Identify which cell holds the provided text, then report its [X, Y] central coordinate. 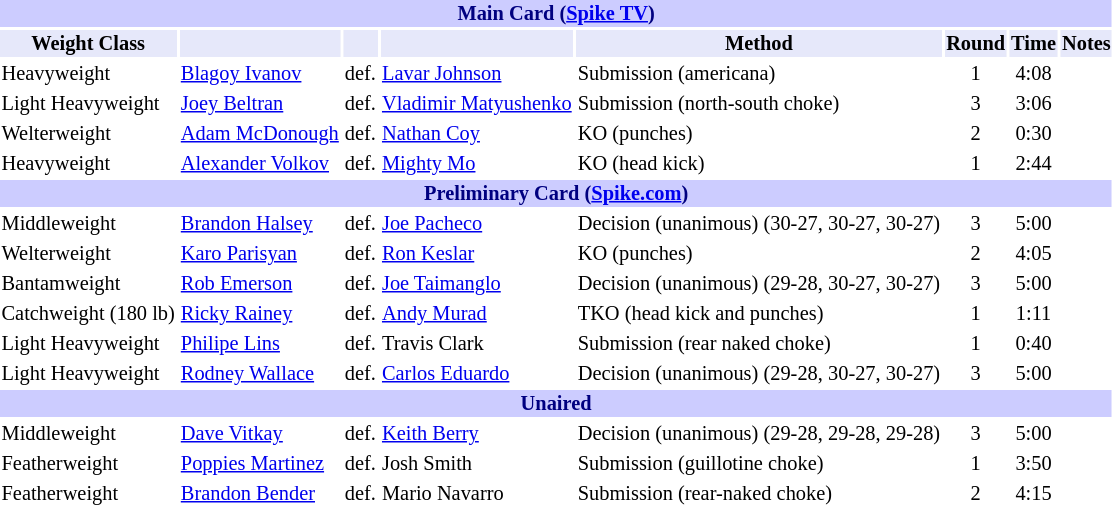
Decision (unanimous) (29-28, 29-28, 29-28) [758, 434]
Rob Emerson [260, 284]
Preliminary Card (Spike.com) [556, 194]
KO (head kick) [758, 164]
Philipe Lins [260, 344]
Submission (north-south choke) [758, 104]
2:44 [1034, 164]
Poppies Martinez [260, 464]
Travis Clark [476, 344]
Decision (unanimous) (30-27, 30-27, 30-27) [758, 224]
Unaired [556, 404]
Method [758, 44]
Main Card (Spike TV) [556, 14]
Submission (guillotine choke) [758, 464]
Time [1034, 44]
Adam McDonough [260, 134]
Vladimir Matyushenko [476, 104]
Brandon Halsey [260, 224]
Ricky Rainey [260, 314]
1:11 [1034, 314]
Lavar Johnson [476, 74]
3:06 [1034, 104]
TKO (head kick and punches) [758, 314]
4:05 [1034, 254]
Rodney Wallace [260, 374]
Karo Parisyan [260, 254]
Weight Class [88, 44]
Joe Pacheco [476, 224]
Bantamweight [88, 284]
Alexander Volkov [260, 164]
Submission (americana) [758, 74]
Submission (rear naked choke) [758, 344]
Joey Beltran [260, 104]
Andy Murad [476, 314]
Mighty Mo [476, 164]
Dave Vitkay [260, 434]
Nathan Coy [476, 134]
Featherweight [88, 464]
Blagoy Ivanov [260, 74]
Joe Taimanglo [476, 284]
3:50 [1034, 464]
0:30 [1034, 134]
4:08 [1034, 74]
Catchweight (180 lb) [88, 314]
Keith Berry [476, 434]
0:40 [1034, 344]
Carlos Eduardo [476, 374]
Ron Keslar [476, 254]
Round [976, 44]
Josh Smith [476, 464]
